Identify which cell holds the provided text, then report its (x, y) central coordinate. 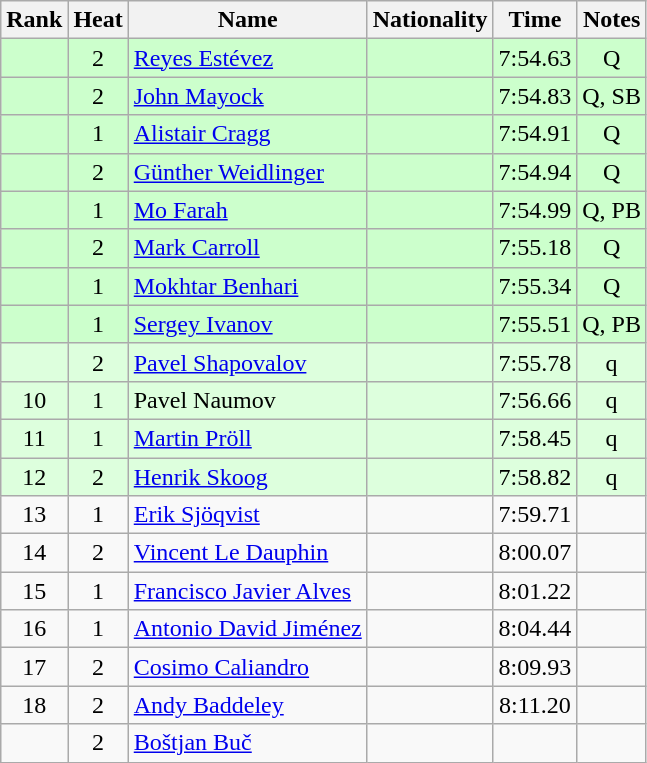
8:00.07 (535, 553)
Martin Pröll (248, 438)
14 (34, 553)
7:56.66 (535, 400)
Nationality (430, 20)
7:55.51 (535, 324)
7:55.78 (535, 362)
10 (34, 400)
Cosimo Caliandro (248, 667)
Sergey Ivanov (248, 324)
15 (34, 591)
Rank (34, 20)
Pavel Naumov (248, 400)
Notes (612, 20)
8:11.20 (535, 705)
7:59.71 (535, 515)
John Mayock (248, 96)
Boštjan Buč (248, 743)
7:54.94 (535, 172)
Günther Weidlinger (248, 172)
13 (34, 515)
Pavel Shapovalov (248, 362)
8:04.44 (535, 629)
7:54.99 (535, 210)
Andy Baddeley (248, 705)
Heat (98, 20)
7:54.83 (535, 96)
Reyes Estévez (248, 58)
18 (34, 705)
Vincent Le Dauphin (248, 553)
7:55.34 (535, 286)
17 (34, 667)
Alistair Cragg (248, 134)
7:58.82 (535, 477)
Erik Sjöqvist (248, 515)
Mark Carroll (248, 248)
Mokhtar Benhari (248, 286)
7:54.63 (535, 58)
Francisco Javier Alves (248, 591)
Name (248, 20)
Henrik Skoog (248, 477)
12 (34, 477)
8:09.93 (535, 667)
8:01.22 (535, 591)
16 (34, 629)
Q, SB (612, 96)
11 (34, 438)
7:58.45 (535, 438)
7:55.18 (535, 248)
Mo Farah (248, 210)
Antonio David Jiménez (248, 629)
7:54.91 (535, 134)
Time (535, 20)
